For the text-containing cell, return its midpoint in (X, Y) coordinate format. 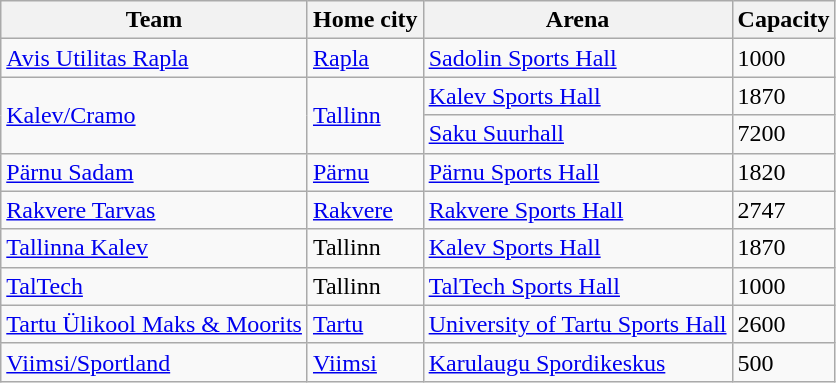
TalTech Sports Hall (578, 286)
2600 (784, 324)
Tartu Ülikool Maks & Moorits (154, 324)
Viimsi/Sportland (154, 362)
7200 (784, 134)
2747 (784, 210)
1820 (784, 172)
Tallinna Kalev (154, 248)
500 (784, 362)
Arena (578, 20)
TalTech (154, 286)
Rapla (365, 58)
Pärnu (365, 172)
Pärnu Sadam (154, 172)
Tartu (365, 324)
Rakvere (365, 210)
Pärnu Sports Hall (578, 172)
Rakvere Tarvas (154, 210)
Team (154, 20)
Saku Suurhall (578, 134)
Home city (365, 20)
Sadolin Sports Hall (578, 58)
Capacity (784, 20)
Viimsi (365, 362)
Karulaugu Spordikeskus (578, 362)
Avis Utilitas Rapla (154, 58)
University of Tartu Sports Hall (578, 324)
Kalev/Cramo (154, 115)
Rakvere Sports Hall (578, 210)
